Return the [X, Y] coordinate for the center point of the cell that contains the specified text.  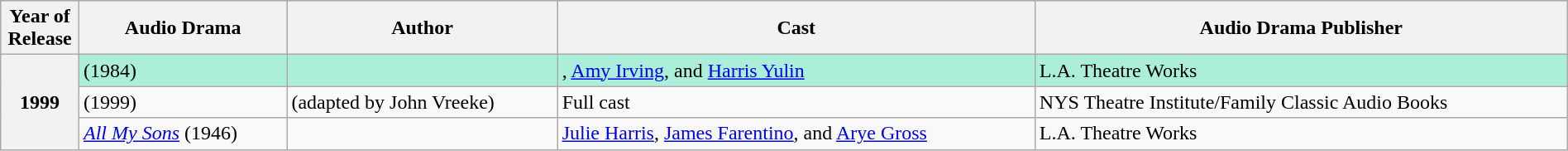
(1999) [182, 102]
(adapted by John Vreeke) [422, 102]
, Amy Irving, and Harris Yulin [796, 71]
All My Sons (1946) [182, 134]
Year of Release [40, 28]
1999 [40, 102]
Cast [796, 28]
Julie Harris, James Farentino, and Arye Gross [796, 134]
Audio Drama Publisher [1301, 28]
Full cast [796, 102]
Audio Drama [182, 28]
NYS Theatre Institute/Family Classic Audio Books [1301, 102]
(1984) [182, 71]
Author [422, 28]
